Output the (X, Y) coordinate of the center of the cell containing the given text.  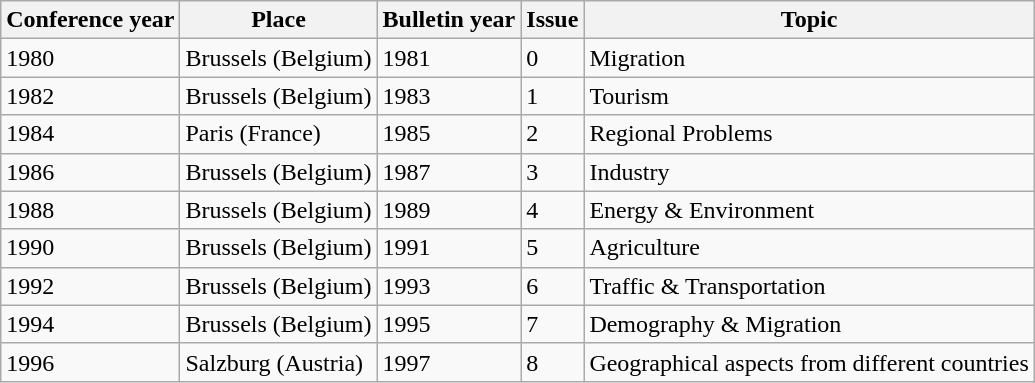
8 (552, 362)
1988 (90, 210)
1985 (449, 134)
6 (552, 286)
1993 (449, 286)
1 (552, 96)
Industry (809, 172)
1982 (90, 96)
Regional Problems (809, 134)
Place (278, 20)
Agriculture (809, 248)
1992 (90, 286)
4 (552, 210)
1989 (449, 210)
1994 (90, 324)
1986 (90, 172)
0 (552, 58)
1983 (449, 96)
Migration (809, 58)
Issue (552, 20)
Conference year (90, 20)
Tourism (809, 96)
7 (552, 324)
1990 (90, 248)
1991 (449, 248)
1987 (449, 172)
Geographical aspects from different countries (809, 362)
2 (552, 134)
Demography & Migration (809, 324)
1997 (449, 362)
1980 (90, 58)
1981 (449, 58)
5 (552, 248)
Bulletin year (449, 20)
1984 (90, 134)
1996 (90, 362)
Topic (809, 20)
1995 (449, 324)
Paris (France) (278, 134)
Traffic & Transportation (809, 286)
Salzburg (Austria) (278, 362)
Energy & Environment (809, 210)
3 (552, 172)
